Return the [x, y] coordinate for the center point of the cell that contains the specified text.  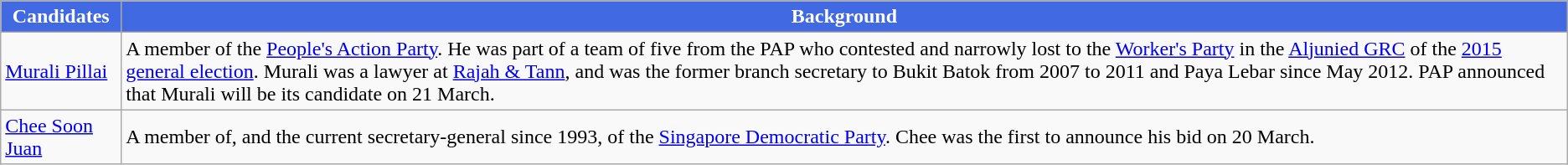
Murali Pillai [61, 71]
Chee Soon Juan [61, 137]
Background [844, 17]
A member of, and the current secretary-general since 1993, of the Singapore Democratic Party. Chee was the first to announce his bid on 20 March. [844, 137]
Candidates [61, 17]
